Output the (X, Y) coordinate of the center of the cell containing the given text.  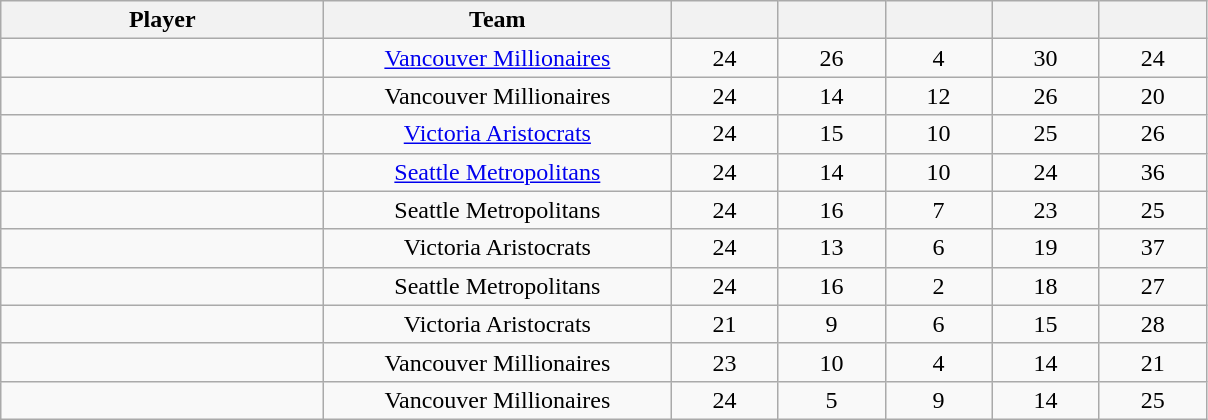
5 (832, 400)
20 (1152, 96)
28 (1152, 324)
27 (1152, 286)
Team (498, 20)
36 (1152, 172)
19 (1046, 248)
37 (1152, 248)
18 (1046, 286)
2 (938, 286)
13 (832, 248)
12 (938, 96)
7 (938, 210)
Player (162, 20)
30 (1046, 58)
